Extract the [x, y] coordinate from the center of the cell holding the provided text.  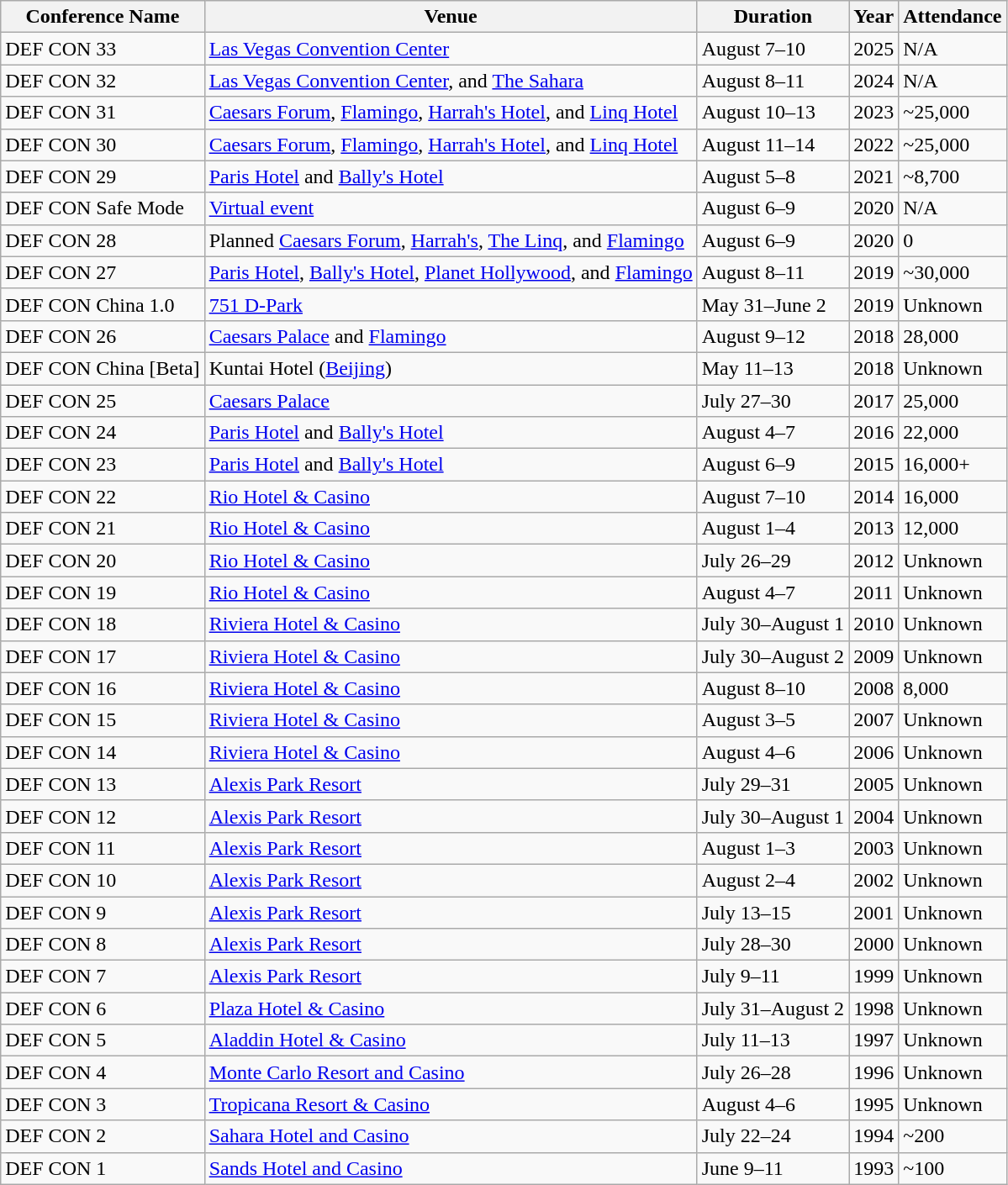
DEF CON 9 [103, 912]
DEF CON 21 [103, 529]
12,000 [953, 529]
DEF CON 12 [103, 816]
Conference Name [103, 17]
~200 [953, 1136]
DEF CON 23 [103, 465]
Monte Carlo Resort and Casino [451, 1072]
2011 [874, 592]
22,000 [953, 433]
May 11–13 [773, 368]
DEF CON 11 [103, 848]
DEF CON 13 [103, 784]
May 31–June 2 [773, 304]
DEF CON 27 [103, 272]
DEF CON 18 [103, 624]
Las Vegas Convention Center [451, 49]
2015 [874, 465]
1999 [874, 977]
DEF CON 31 [103, 113]
1993 [874, 1168]
Plaza Hotel & Casino [451, 1009]
16,000 [953, 497]
July 26–29 [773, 561]
July 11–13 [773, 1040]
DEF CON China 1.0 [103, 304]
2012 [874, 561]
Aladdin Hotel & Casino [451, 1040]
July 26–28 [773, 1072]
July 9–11 [773, 977]
August 3–5 [773, 720]
~100 [953, 1168]
28,000 [953, 336]
DEF CON Safe Mode [103, 208]
2006 [874, 752]
July 27–30 [773, 401]
DEF CON 22 [103, 497]
August 9–12 [773, 336]
DEF CON 28 [103, 240]
25,000 [953, 401]
DEF CON 30 [103, 145]
2004 [874, 816]
Year [874, 17]
DEF CON 1 [103, 1168]
~8,700 [953, 176]
2001 [874, 912]
DEF CON 33 [103, 49]
2016 [874, 433]
2024 [874, 81]
Caesars Palace and Flamingo [451, 336]
DEF CON 20 [103, 561]
August 10–13 [773, 113]
Las Vegas Convention Center, and The Sahara [451, 81]
DEF CON 6 [103, 1009]
DEF CON 2 [103, 1136]
August 5–8 [773, 176]
2025 [874, 49]
DEF CON 15 [103, 720]
2017 [874, 401]
DEF CON 19 [103, 592]
DEF CON 29 [103, 176]
1998 [874, 1009]
DEF CON 7 [103, 977]
1996 [874, 1072]
July 30–August 2 [773, 656]
2003 [874, 848]
DEF CON 26 [103, 336]
Sahara Hotel and Casino [451, 1136]
DEF CON 8 [103, 945]
August 2–4 [773, 880]
2014 [874, 497]
Virtual event [451, 208]
2002 [874, 880]
751 D-Park [451, 304]
Tropicana Resort & Casino [451, 1104]
Sands Hotel and Casino [451, 1168]
2000 [874, 945]
July 29–31 [773, 784]
DEF CON 25 [103, 401]
0 [953, 240]
2005 [874, 784]
DEF CON 10 [103, 880]
August 11–14 [773, 145]
DEF CON 32 [103, 81]
July 13–15 [773, 912]
Kuntai Hotel (Beijing) [451, 368]
July 22–24 [773, 1136]
16,000+ [953, 465]
2023 [874, 113]
2007 [874, 720]
August 1–3 [773, 848]
2009 [874, 656]
Paris Hotel, Bally's Hotel, Planet Hollywood, and Flamingo [451, 272]
July 28–30 [773, 945]
DEF CON 4 [103, 1072]
July 31–August 2 [773, 1009]
DEF CON 24 [103, 433]
~30,000 [953, 272]
2010 [874, 624]
August 8–10 [773, 688]
8,000 [953, 688]
Planned Caesars Forum, Harrah's, The Linq, and Flamingo [451, 240]
DEF CON 14 [103, 752]
DEF CON China [Beta] [103, 368]
2013 [874, 529]
2022 [874, 145]
DEF CON 5 [103, 1040]
Caesars Palace [451, 401]
1995 [874, 1104]
June 9–11 [773, 1168]
1994 [874, 1136]
DEF CON 3 [103, 1104]
Venue [451, 17]
DEF CON 16 [103, 688]
Duration [773, 17]
August 1–4 [773, 529]
2008 [874, 688]
Attendance [953, 17]
DEF CON 17 [103, 656]
1997 [874, 1040]
2021 [874, 176]
